Return (x, y) of the center of cell containing provided text 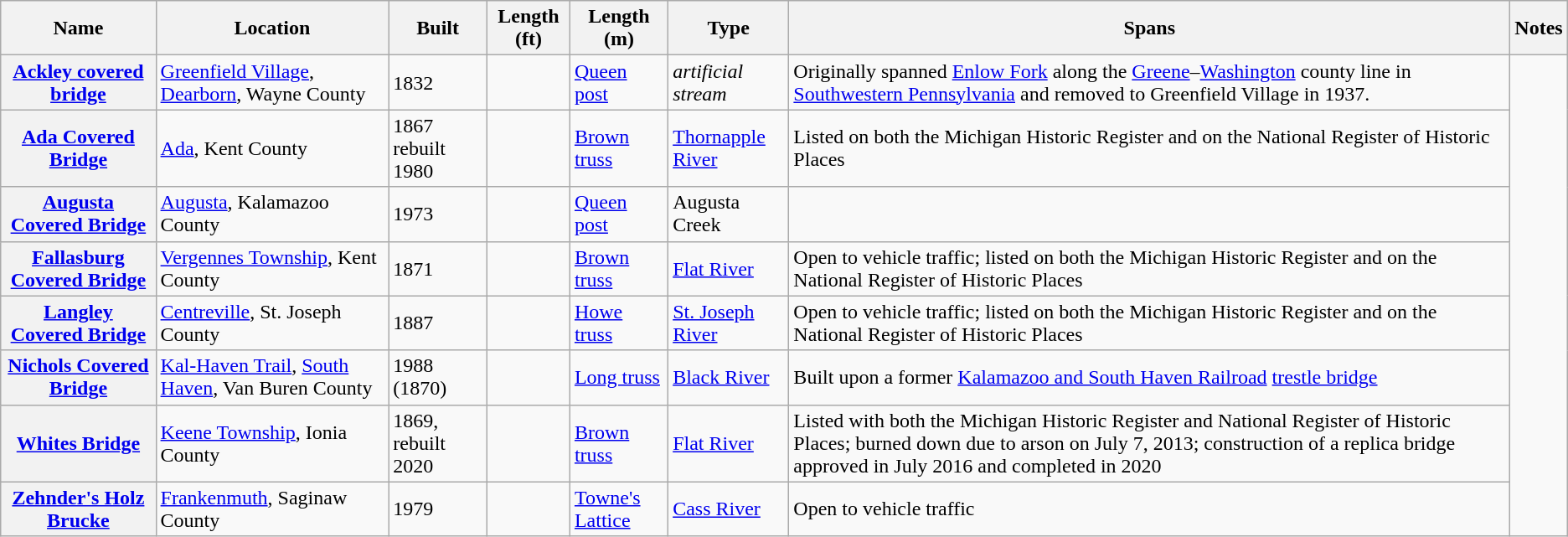
Frankenmuth, Saginaw County (272, 509)
Originally spanned Enlow Fork along the Greene–Washington county line in Southwestern Pennsylvania and removed to Greenfield Village in 1937. (1149, 82)
Augusta Creek (729, 214)
Nichols Covered Bridge (79, 377)
Kal-Haven Trail, South Haven, Van Buren County (272, 377)
Zehnder's Holz Brucke (79, 509)
Greenfield Village, Dearborn, Wayne County (272, 82)
Thornapple River (729, 148)
1869, rebuilt 2020 (438, 443)
1832 (438, 82)
Fallasburg Covered Bridge (79, 268)
Cass River (729, 509)
1867 rebuilt 1980 (438, 148)
1973 (438, 214)
1887 (438, 323)
Open to vehicle traffic (1149, 509)
Length (m) (618, 28)
1871 (438, 268)
Augusta Covered Bridge (79, 214)
Location (272, 28)
Built (438, 28)
Augusta, Kalamazoo County (272, 214)
Notes (1539, 28)
Ackley covered bridge (79, 82)
Howe truss (618, 323)
Ada, Kent County (272, 148)
Length (ft) (529, 28)
Spans (1149, 28)
artificial stream (729, 82)
Type (729, 28)
Name (79, 28)
Whites Bridge (79, 443)
Centreville, St. Joseph County (272, 323)
St. Joseph River (729, 323)
Long truss (618, 377)
Langley Covered Bridge (79, 323)
Black River (729, 377)
1988(1870) (438, 377)
Vergennes Township, Kent County (272, 268)
Listed on both the Michigan Historic Register and on the National Register of Historic Places (1149, 148)
Keene Township, Ionia County (272, 443)
Ada Covered Bridge (79, 148)
Built upon a former Kalamazoo and South Haven Railroad trestle bridge (1149, 377)
Towne's Lattice (618, 509)
1979 (438, 509)
